Output the (x, y) coordinate of the center of the cell containing the given text.  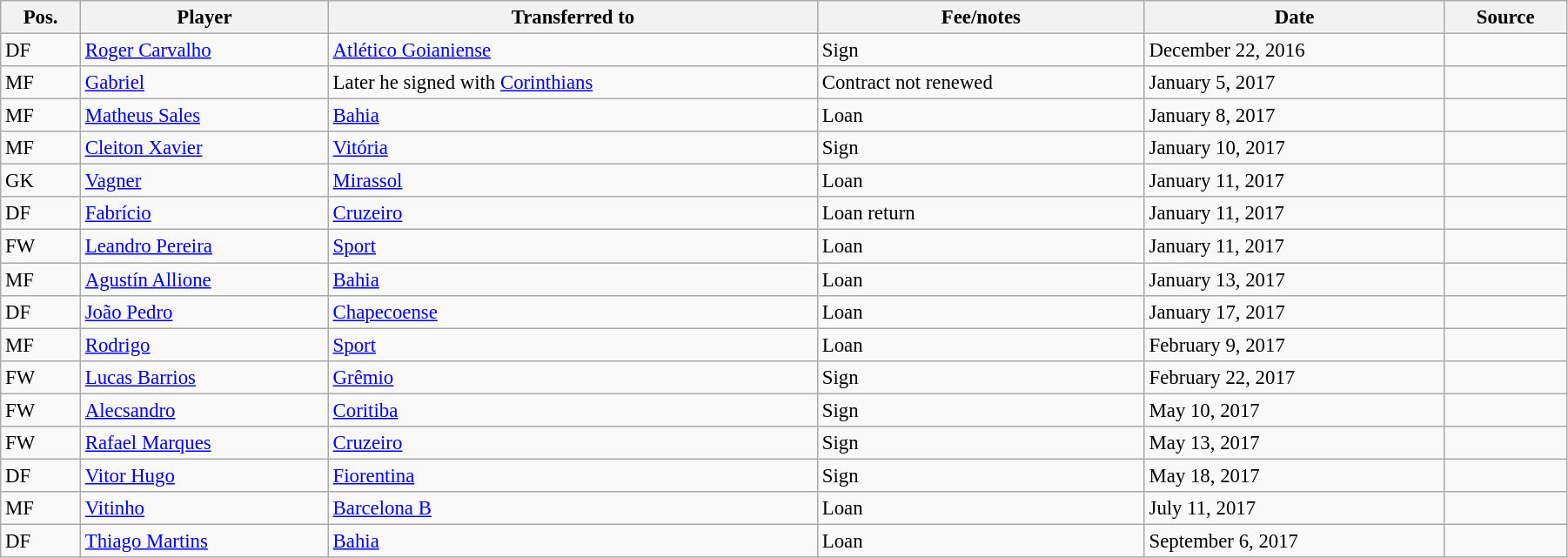
Rodrigo (204, 345)
João Pedro (204, 312)
February 22, 2017 (1295, 377)
Leandro Pereira (204, 246)
Rafael Marques (204, 443)
Fee/notes (981, 17)
Atlético Goianiense (573, 50)
February 9, 2017 (1295, 345)
Vagner (204, 181)
Mirassol (573, 181)
December 22, 2016 (1295, 50)
Later he signed with Corinthians (573, 83)
Pos. (41, 17)
Gabriel (204, 83)
Chapecoense (573, 312)
Transferred to (573, 17)
Vitinho (204, 508)
Thiago Martins (204, 541)
May 18, 2017 (1295, 475)
Grêmio (573, 377)
Roger Carvalho (204, 50)
Coritiba (573, 410)
January 17, 2017 (1295, 312)
Source (1505, 17)
Date (1295, 17)
Fabrício (204, 213)
Vitória (573, 148)
Contract not renewed (981, 83)
May 13, 2017 (1295, 443)
Fiorentina (573, 475)
July 11, 2017 (1295, 508)
GK (41, 181)
Matheus Sales (204, 116)
January 5, 2017 (1295, 83)
Lucas Barrios (204, 377)
Vitor Hugo (204, 475)
Barcelona B (573, 508)
January 8, 2017 (1295, 116)
Player (204, 17)
Alecsandro (204, 410)
Agustín Allione (204, 279)
Cleiton Xavier (204, 148)
Loan return (981, 213)
January 13, 2017 (1295, 279)
September 6, 2017 (1295, 541)
January 10, 2017 (1295, 148)
May 10, 2017 (1295, 410)
